Provide the (X, Y) coordinate of the cell's center where the given text is located.  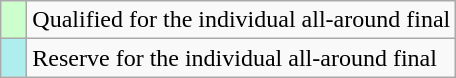
Qualified for the individual all-around final (242, 20)
Reserve for the individual all-around final (242, 58)
